Provide the [X, Y] coordinate of the cell's center where the given text is located.  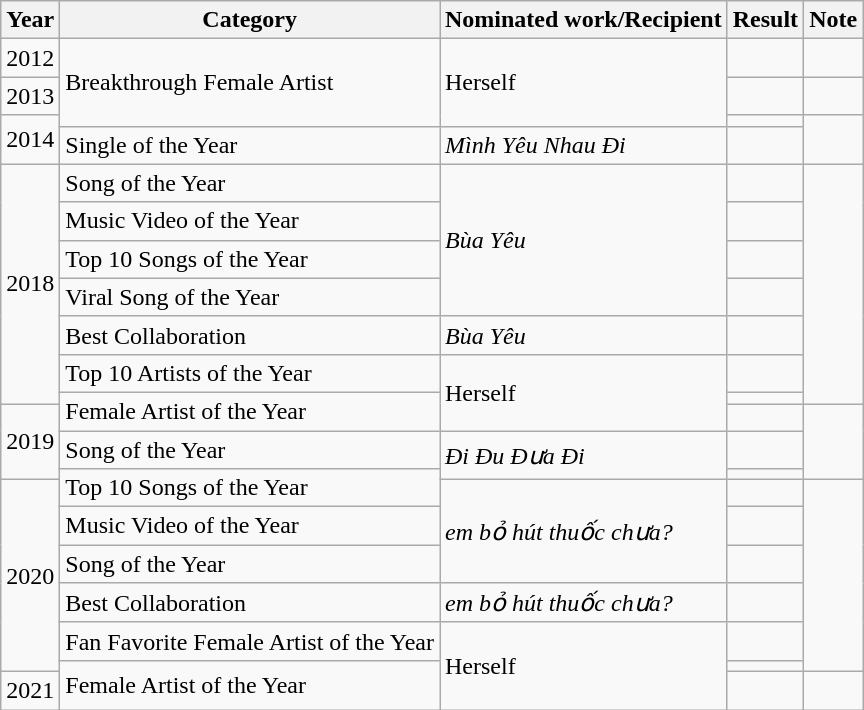
2021 [30, 690]
2013 [30, 96]
Note [834, 20]
Viral Song of the Year [250, 297]
Category [250, 20]
Year [30, 20]
Top 10 Artists of the Year [250, 373]
Mình Yêu Nhau Đi [584, 145]
Fan Favorite Female Artist of the Year [250, 641]
2012 [30, 58]
Breakthrough Female Artist [250, 82]
Result [765, 20]
2020 [30, 576]
Single of the Year [250, 145]
Đi Đu Đưa Đi [584, 454]
2014 [30, 140]
2018 [30, 284]
Nominated work/Recipient [584, 20]
2019 [30, 442]
